Identify which cell holds the provided text, then report its [X, Y] central coordinate. 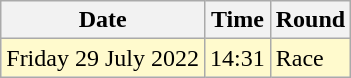
Friday 29 July 2022 [103, 58]
14:31 [237, 58]
Time [237, 20]
Race [310, 58]
Round [310, 20]
Date [103, 20]
